Identify which cell holds the provided text, then report its [x, y] central coordinate. 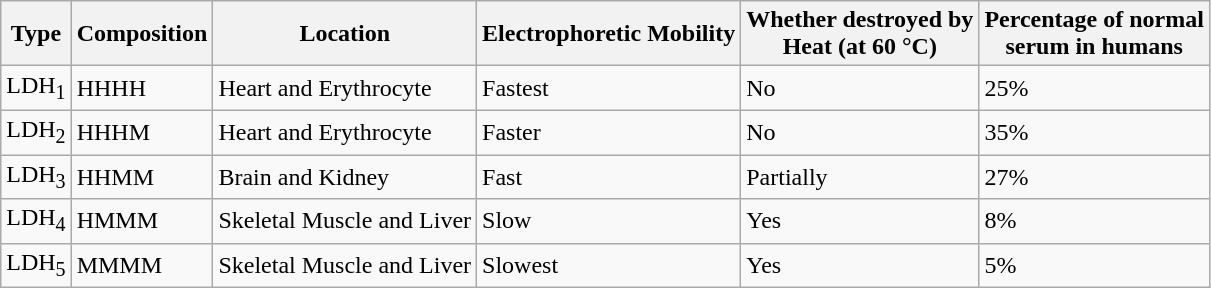
LDH1 [36, 88]
25% [1094, 88]
Slowest [609, 265]
Location [345, 34]
LDH2 [36, 132]
Whether destroyed byHeat (at 60 °C) [860, 34]
LDH5 [36, 265]
5% [1094, 265]
Type [36, 34]
Slow [609, 221]
8% [1094, 221]
LDH3 [36, 176]
LDH4 [36, 221]
Electrophoretic Mobility [609, 34]
HMMM [142, 221]
HHHM [142, 132]
35% [1094, 132]
27% [1094, 176]
Percentage of normalserum in humans [1094, 34]
Partially [860, 176]
Brain and Kidney [345, 176]
MMMM [142, 265]
Fast [609, 176]
Fastest [609, 88]
Faster [609, 132]
Composition [142, 34]
HHMM [142, 176]
HHHH [142, 88]
